Capture the cell that displays the provided text and extract its [X, Y] central coordinate. 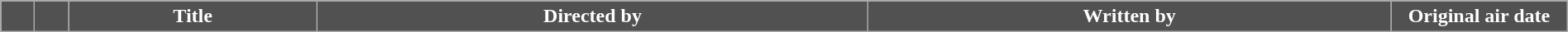
Title [194, 16]
Written by [1130, 16]
Directed by [592, 16]
Original air date [1480, 16]
